Provide the [x, y] coordinate of the cell's center where the given text is located.  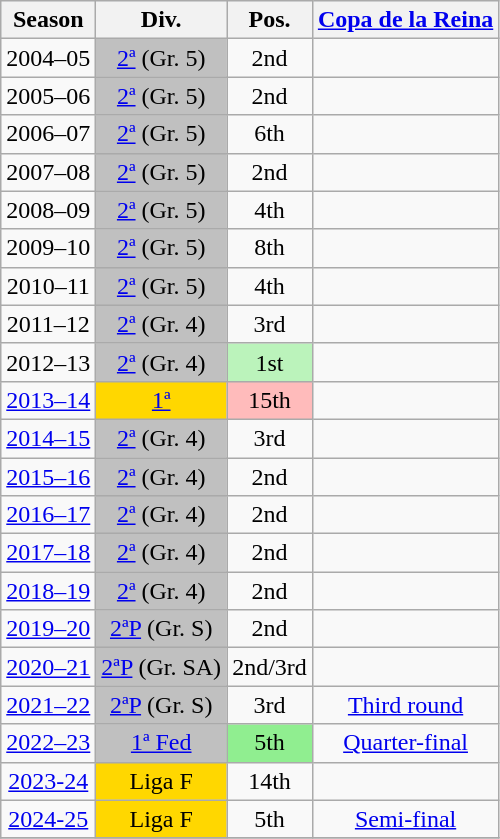
2020–21 [48, 667]
2019–20 [48, 629]
2006–07 [48, 134]
1ª [162, 400]
2024-25 [48, 819]
Copa de la Reina [405, 20]
1st [270, 362]
2009–10 [48, 248]
Season [48, 20]
2013–14 [48, 400]
2008–09 [48, 210]
2021–22 [48, 705]
15th [270, 400]
2017–18 [48, 553]
Pos. [270, 20]
1ª Fed [162, 743]
2016–17 [48, 515]
2ªP (Gr. SA) [162, 667]
Third round [405, 705]
Div. [162, 20]
2022–23 [48, 743]
2007–08 [48, 172]
Semi-final [405, 819]
2023-24 [48, 781]
2nd/3rd [270, 667]
Quarter-final [405, 743]
2011–12 [48, 324]
2005–06 [48, 96]
2018–19 [48, 591]
2012–13 [48, 362]
2015–16 [48, 477]
6th [270, 134]
8th [270, 248]
14th [270, 781]
2004–05 [48, 58]
2014–15 [48, 438]
2010–11 [48, 286]
